From the cell containing the given text, extract its center point as (x, y) coordinate. 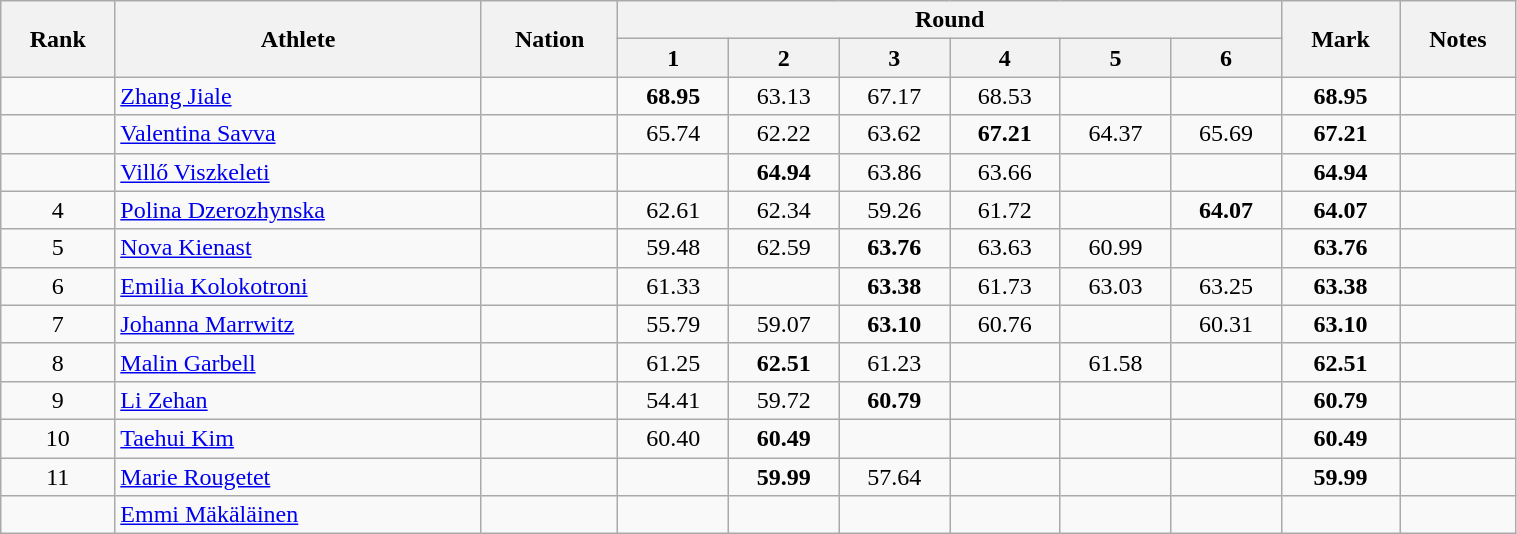
Emilia Kolokotroni (298, 286)
61.33 (674, 286)
54.41 (674, 400)
Zhang Jiale (298, 96)
Polina Dzerozhynska (298, 210)
62.59 (784, 248)
57.64 (894, 477)
63.03 (1116, 286)
62.34 (784, 210)
Rank (58, 39)
Round (950, 20)
59.48 (674, 248)
Johanna Marrwitz (298, 324)
61.73 (1006, 286)
59.07 (784, 324)
Emmi Mäkäläinen (298, 515)
59.26 (894, 210)
63.86 (894, 172)
65.69 (1226, 134)
2 (784, 58)
63.63 (1006, 248)
8 (58, 362)
64.37 (1116, 134)
Athlete (298, 39)
63.25 (1226, 286)
9 (58, 400)
63.62 (894, 134)
61.58 (1116, 362)
3 (894, 58)
Mark (1340, 39)
Villő Viszkeleti (298, 172)
Nova Kienast (298, 248)
62.22 (784, 134)
63.66 (1006, 172)
Marie Rougetet (298, 477)
68.53 (1006, 96)
Notes (1458, 39)
Nation (550, 39)
61.72 (1006, 210)
67.17 (894, 96)
60.40 (674, 438)
7 (58, 324)
60.76 (1006, 324)
61.25 (674, 362)
55.79 (674, 324)
61.23 (894, 362)
60.99 (1116, 248)
Li Zehan (298, 400)
Taehui Kim (298, 438)
65.74 (674, 134)
59.72 (784, 400)
62.61 (674, 210)
Valentina Savva (298, 134)
11 (58, 477)
63.13 (784, 96)
Malin Garbell (298, 362)
10 (58, 438)
60.31 (1226, 324)
1 (674, 58)
